Provide the (X, Y) coordinate of the cell's center where the given text is located.  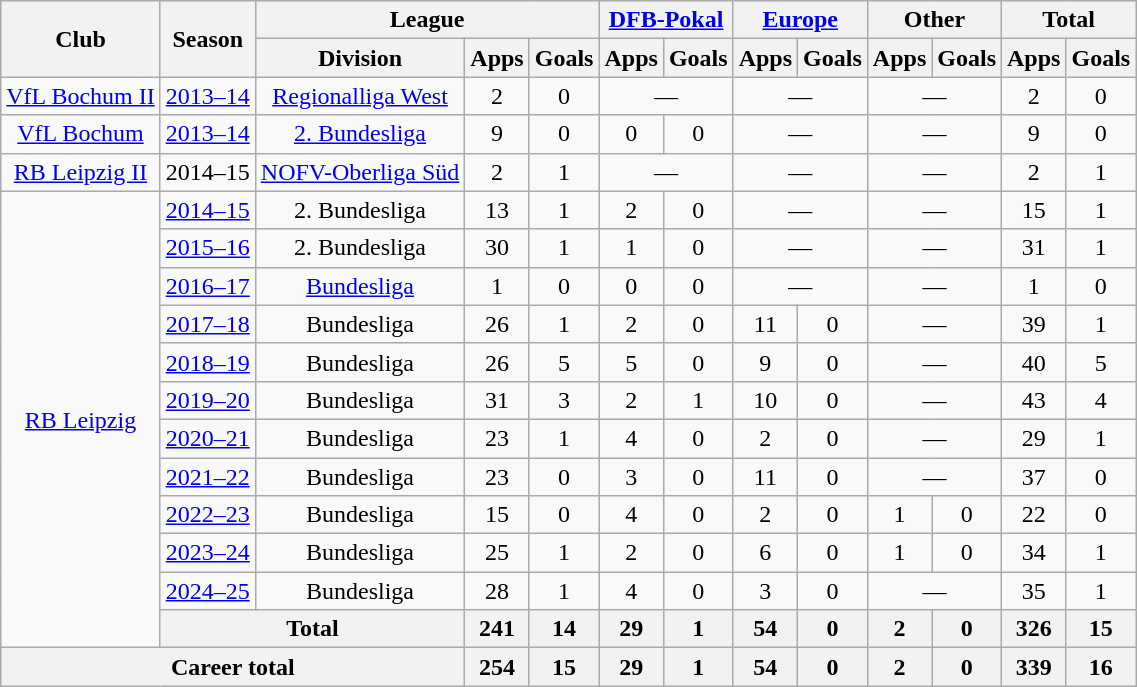
2022–23 (208, 515)
RB Leipzig (80, 420)
28 (497, 591)
Division (360, 58)
16 (1101, 667)
Europe (800, 20)
Career total (233, 667)
254 (497, 667)
40 (1034, 362)
30 (497, 248)
14 (564, 629)
13 (497, 210)
Regionalliga West (360, 96)
2019–20 (208, 400)
241 (497, 629)
6 (765, 553)
2024–25 (208, 591)
339 (1034, 667)
NOFV-Oberliga Süd (360, 172)
League (427, 20)
DFB-Pokal (666, 20)
Club (80, 39)
37 (1034, 477)
2015–16 (208, 248)
25 (497, 553)
2017–18 (208, 324)
2020–21 (208, 438)
10 (765, 400)
22 (1034, 515)
39 (1034, 324)
43 (1034, 400)
2016–17 (208, 286)
34 (1034, 553)
2021–22 (208, 477)
RB Leipzig II (80, 172)
VfL Bochum II (80, 96)
Season (208, 39)
2018–19 (208, 362)
VfL Bochum (80, 134)
Other (934, 20)
2023–24 (208, 553)
35 (1034, 591)
326 (1034, 629)
